Locate the cell with the specified text and output its [x, y] center coordinate. 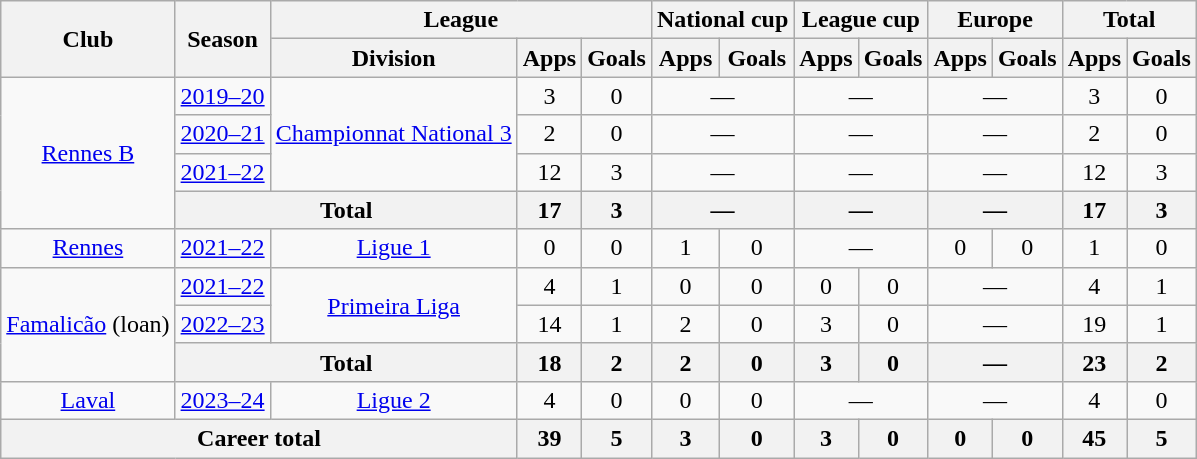
Club [88, 39]
2020–21 [222, 134]
Rennes [88, 248]
Laval [88, 400]
19 [1094, 324]
National cup [722, 20]
League cup [861, 20]
Famalicão (loan) [88, 324]
23 [1094, 362]
14 [549, 324]
39 [549, 438]
Ligue 1 [394, 248]
18 [549, 362]
League [460, 20]
2023–24 [222, 400]
Division [394, 58]
45 [1094, 438]
Career total [259, 438]
Primeira Liga [394, 305]
Championnat National 3 [394, 134]
Season [222, 39]
Rennes B [88, 153]
2019–20 [222, 96]
2022–23 [222, 324]
Ligue 2 [394, 400]
Europe [995, 20]
